Detect which cell encompasses the target text, then output its (X, Y) center coordinate. 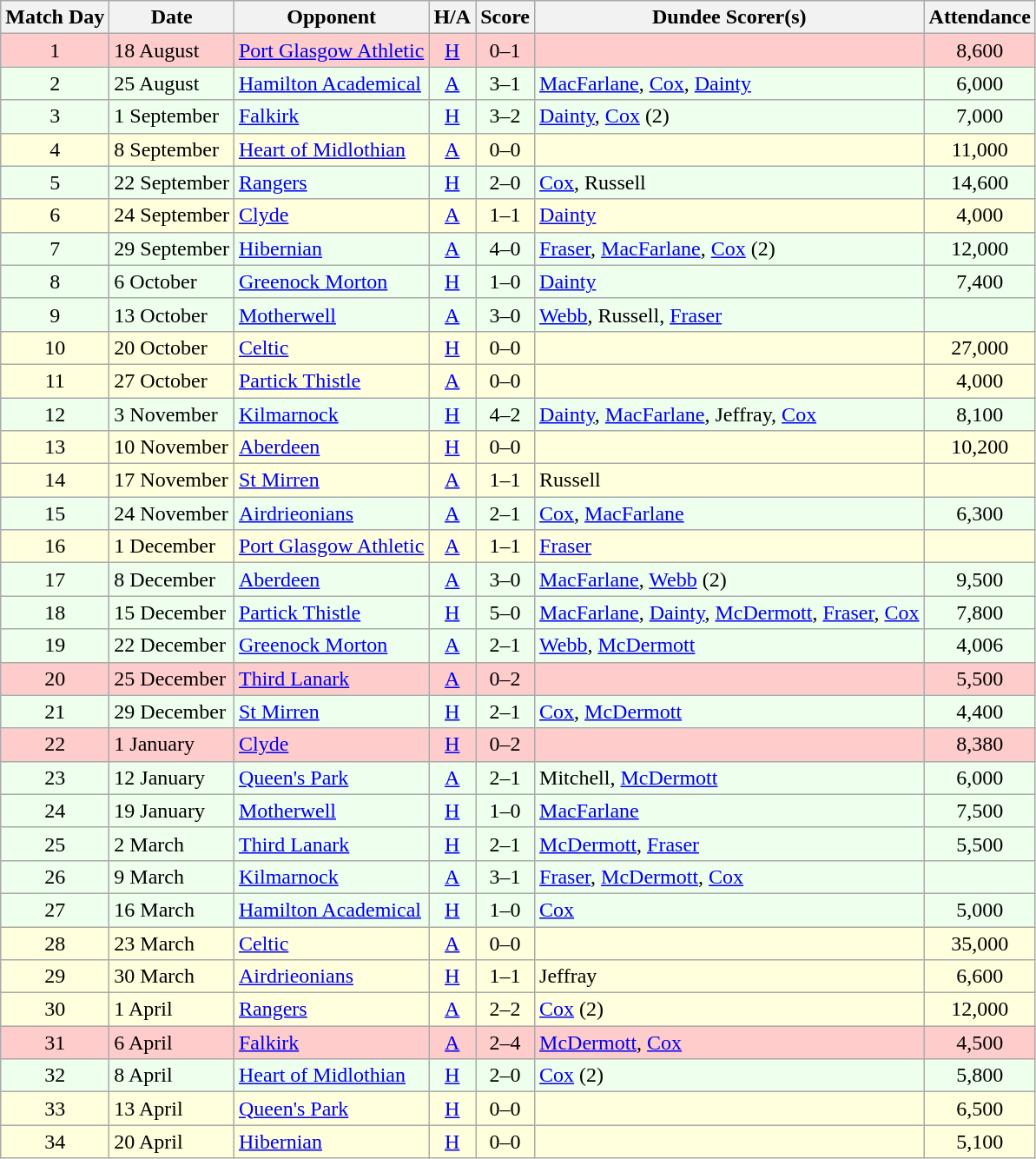
13 (56, 447)
35,000 (980, 943)
Fraser, McDermott, Cox (729, 877)
22 December (172, 646)
8,600 (980, 50)
Mitchell, McDermott (729, 778)
1 September (172, 116)
27 (56, 910)
Cox, MacFarlane (729, 513)
4–0 (505, 248)
30 March (172, 977)
29 September (172, 248)
4 (56, 149)
Russell (729, 480)
3 (56, 116)
3 November (172, 414)
19 (56, 646)
12 (56, 414)
Date (172, 17)
7,000 (980, 116)
12 January (172, 778)
Dainty, Cox (2) (729, 116)
14 (56, 480)
15 December (172, 613)
10 November (172, 447)
Webb, McDermott (729, 646)
8,100 (980, 414)
0–1 (505, 50)
2 (56, 83)
Dainty, MacFarlane, Jeffray, Cox (729, 414)
1 April (172, 1010)
33 (56, 1109)
6,300 (980, 513)
30 (56, 1010)
MacFarlane, Dainty, McDermott, Fraser, Cox (729, 613)
22 (56, 745)
4,006 (980, 646)
7,500 (980, 811)
1 December (172, 546)
6 October (172, 281)
8 (56, 281)
4,500 (980, 1043)
23 March (172, 943)
Match Day (56, 17)
5,800 (980, 1076)
Score (505, 17)
3–2 (505, 116)
28 (56, 943)
Attendance (980, 17)
6,600 (980, 977)
26 (56, 877)
8 December (172, 579)
5 (56, 182)
29 December (172, 712)
Fraser, MacFarlane, Cox (2) (729, 248)
Cox, Russell (729, 182)
6,500 (980, 1109)
10,200 (980, 447)
McDermott, Cox (729, 1043)
2–2 (505, 1010)
34 (56, 1142)
19 January (172, 811)
27,000 (980, 348)
13 October (172, 315)
17 November (172, 480)
6 (56, 215)
7,400 (980, 281)
11,000 (980, 149)
4–2 (505, 414)
1 January (172, 745)
20 October (172, 348)
14,600 (980, 182)
15 (56, 513)
23 (56, 778)
8,380 (980, 745)
MacFarlane, Cox, Dainty (729, 83)
2 March (172, 844)
Fraser (729, 546)
24 (56, 811)
7,800 (980, 613)
24 September (172, 215)
25 December (172, 679)
24 November (172, 513)
9 March (172, 877)
H/A (452, 17)
31 (56, 1043)
9 (56, 315)
5–0 (505, 613)
21 (56, 712)
9,500 (980, 579)
20 April (172, 1142)
22 September (172, 182)
27 October (172, 381)
29 (56, 977)
16 (56, 546)
MacFarlane (729, 811)
Webb, Russell, Fraser (729, 315)
1 (56, 50)
4,400 (980, 712)
Cox, McDermott (729, 712)
MacFarlane, Webb (2) (729, 579)
Dundee Scorer(s) (729, 17)
20 (56, 679)
25 (56, 844)
16 March (172, 910)
5,000 (980, 910)
8 April (172, 1076)
Cox (729, 910)
McDermott, Fraser (729, 844)
17 (56, 579)
7 (56, 248)
32 (56, 1076)
18 August (172, 50)
18 (56, 613)
2–4 (505, 1043)
11 (56, 381)
Jeffray (729, 977)
13 April (172, 1109)
25 August (172, 83)
8 September (172, 149)
5,100 (980, 1142)
10 (56, 348)
6 April (172, 1043)
Opponent (331, 17)
